Capture the cell that displays the provided text and extract its (x, y) central coordinate. 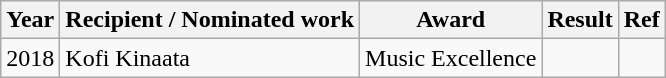
2018 (30, 58)
Music Excellence (451, 58)
Result (580, 20)
Award (451, 20)
Kofi Kinaata (210, 58)
Recipient / Nominated work (210, 20)
Year (30, 20)
Ref (642, 20)
